Locate the cell with the specified text and output its [X, Y] center coordinate. 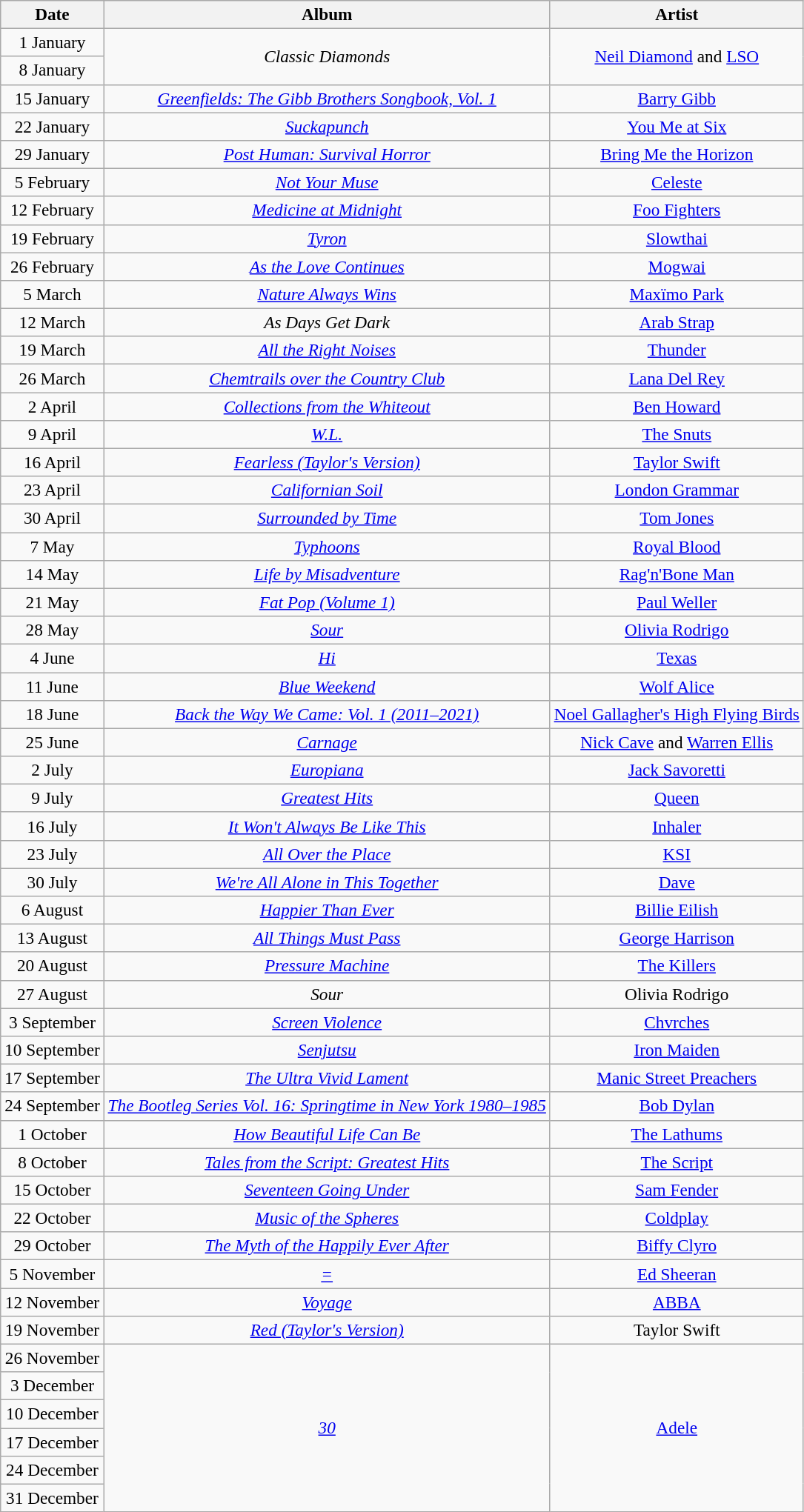
Post Human: Survival Horror [327, 154]
19 November [52, 1330]
Celeste [677, 182]
6 August [52, 910]
16 July [52, 826]
Dave [677, 882]
London Grammar [677, 490]
Tom Jones [677, 518]
Typhoons [327, 546]
2 April [52, 406]
2 July [52, 770]
Slowthai [677, 239]
27 August [52, 994]
All the Right Noises [327, 350]
12 February [52, 210]
Royal Blood [677, 546]
The Killers [677, 966]
Ben Howard [677, 406]
18 June [52, 714]
Adele [677, 1428]
22 January [52, 126]
Jack Savoretti [677, 770]
19 February [52, 239]
29 October [52, 1246]
The Bootleg Series Vol. 16: Springtime in New York 1980–1985 [327, 1106]
As the Love Continues [327, 266]
Sam Fender [677, 1190]
17 December [52, 1442]
26 February [52, 266]
= [327, 1273]
26 March [52, 378]
Chvrches [677, 1022]
The Myth of the Happily Ever After [327, 1246]
29 January [52, 154]
Californian Soil [327, 490]
12 November [52, 1302]
Greenfields: The Gibb Brothers Songbook, Vol. 1 [327, 99]
9 July [52, 798]
Medicine at Midnight [327, 210]
Hi [327, 658]
24 December [52, 1470]
21 May [52, 602]
Ed Sheeran [677, 1273]
As Days Get Dark [327, 322]
5 November [52, 1273]
Carnage [327, 742]
10 September [52, 1050]
Foo Fighters [677, 210]
11 June [52, 686]
Maxïmo Park [677, 294]
17 September [52, 1078]
Date [52, 14]
13 August [52, 938]
You Me at Six [677, 126]
8 October [52, 1162]
20 August [52, 966]
7 May [52, 546]
19 March [52, 350]
4 June [52, 658]
Texas [677, 658]
All Over the Place [327, 854]
It Won't Always Be Like This [327, 826]
Wolf Alice [677, 686]
Back the Way We Came: Vol. 1 (2011–2021) [327, 714]
15 January [52, 99]
Neil Diamond and LSO [677, 56]
The Script [677, 1162]
12 March [52, 322]
Rag'n'Bone Man [677, 574]
Thunder [677, 350]
Arab Strap [677, 322]
Tyron [327, 239]
Lana Del Rey [677, 378]
Surrounded by Time [327, 518]
ABBA [677, 1302]
1 October [52, 1134]
Biffy Clyro [677, 1246]
Europiana [327, 770]
8 January [52, 70]
The Snuts [677, 434]
22 October [52, 1218]
Manic Street Preachers [677, 1078]
1 January [52, 42]
24 September [52, 1106]
16 April [52, 462]
We're All Alone in This Together [327, 882]
Album [327, 14]
Senjutsu [327, 1050]
3 September [52, 1022]
26 November [52, 1358]
Iron Maiden [677, 1050]
Noel Gallagher's High Flying Birds [677, 714]
How Beautiful Life Can Be [327, 1134]
All Things Must Pass [327, 938]
Seventeen Going Under [327, 1190]
Queen [677, 798]
Bob Dylan [677, 1106]
George Harrison [677, 938]
Tales from the Script: Greatest Hits [327, 1162]
Collections from the Whiteout [327, 406]
Nature Always Wins [327, 294]
Paul Weller [677, 602]
14 May [52, 574]
Life by Misadventure [327, 574]
28 May [52, 630]
5 February [52, 182]
Fearless (Taylor's Version) [327, 462]
Classic Diamonds [327, 56]
Artist [677, 14]
The Ultra Vivid Lament [327, 1078]
Fat Pop (Volume 1) [327, 602]
Blue Weekend [327, 686]
Coldplay [677, 1218]
25 June [52, 742]
KSI [677, 854]
Suckapunch [327, 126]
W.L. [327, 434]
5 March [52, 294]
Red (Taylor's Version) [327, 1330]
Greatest Hits [327, 798]
Music of the Spheres [327, 1218]
Screen Violence [327, 1022]
15 October [52, 1190]
Chemtrails over the Country Club [327, 378]
10 December [52, 1413]
Voyage [327, 1302]
Billie Eilish [677, 910]
3 December [52, 1386]
The Lathums [677, 1134]
Happier Than Ever [327, 910]
31 December [52, 1498]
Nick Cave and Warren Ellis [677, 742]
Inhaler [677, 826]
Bring Me the Horizon [677, 154]
Mogwai [677, 266]
30 April [52, 518]
Barry Gibb [677, 99]
Not Your Muse [327, 182]
Pressure Machine [327, 966]
9 April [52, 434]
30 July [52, 882]
23 July [52, 854]
30 [327, 1428]
23 April [52, 490]
